Capture the cell that displays the provided text and extract its [X, Y] central coordinate. 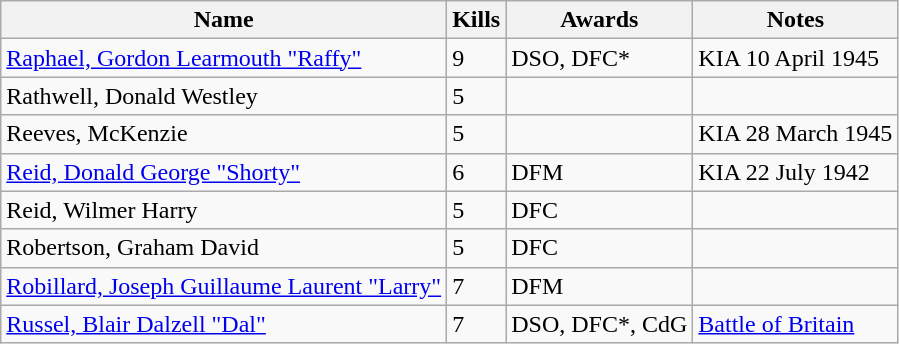
9 [476, 58]
KIA 22 July 1942 [796, 172]
Battle of Britain [796, 324]
KIA 10 April 1945 [796, 58]
Reid, Wilmer Harry [224, 210]
DSO, DFC*, CdG [600, 324]
Awards [600, 20]
Name [224, 20]
Russel, Blair Dalzell "Dal" [224, 324]
DSO, DFC* [600, 58]
Kills [476, 20]
Notes [796, 20]
Raphael, Gordon Learmouth "Raffy" [224, 58]
Reid, Donald George "Shorty" [224, 172]
Rathwell, Donald Westley [224, 96]
6 [476, 172]
KIA 28 March 1945 [796, 134]
Robertson, Graham David [224, 248]
Robillard, Joseph Guillaume Laurent "Larry" [224, 286]
Reeves, McKenzie [224, 134]
